Capture the cell that displays the provided text and extract its [x, y] central coordinate. 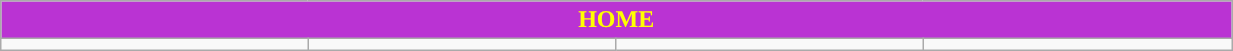
HOME [616, 20]
